Identify which cell holds the provided text, then report its (x, y) central coordinate. 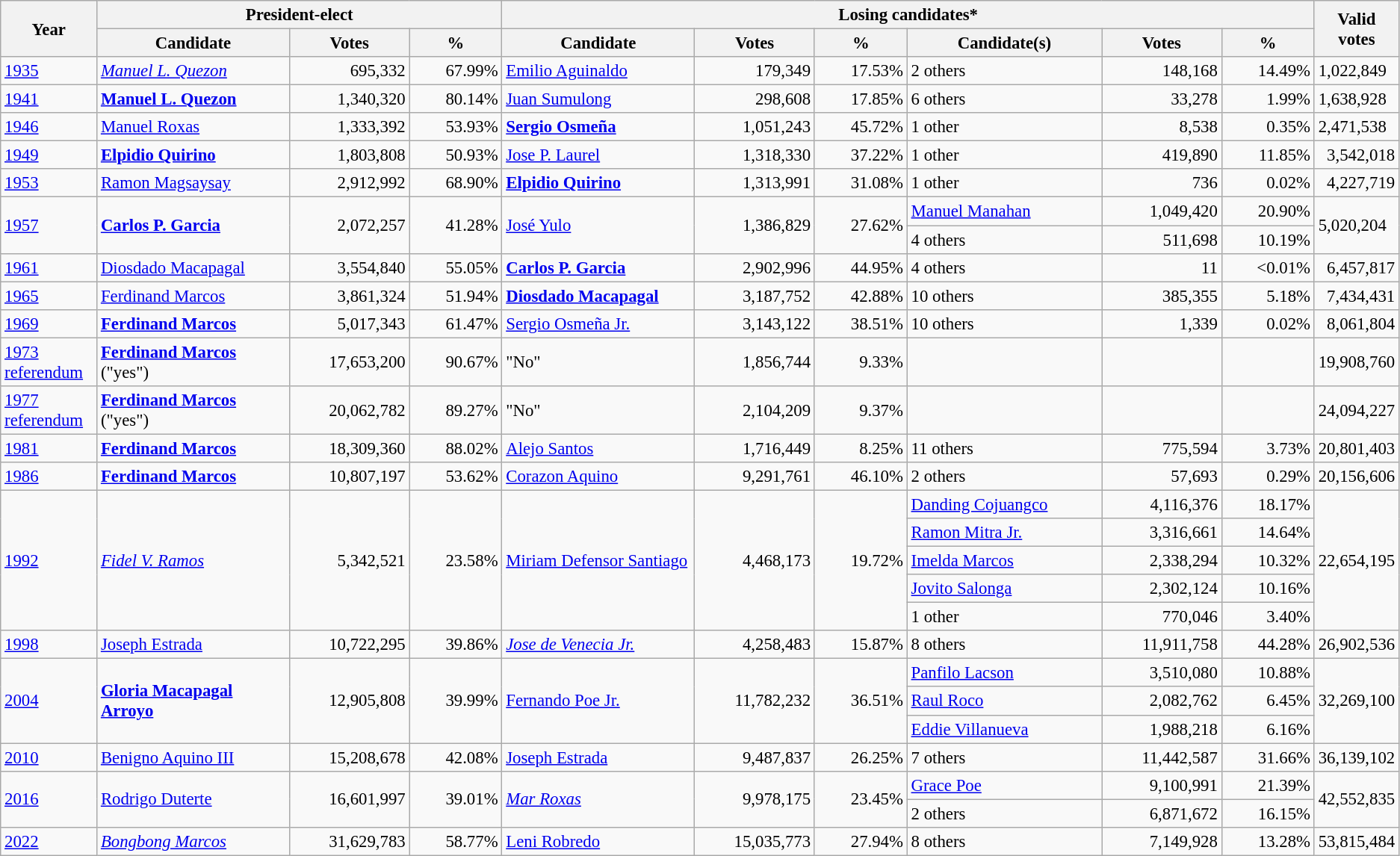
2,338,294 (1162, 561)
23.45% (861, 799)
1977 referendum (49, 411)
Juan Sumulong (598, 99)
22,654,195 (1357, 560)
2,471,538 (1357, 127)
Panfilo Lacson (1004, 673)
88.02% (456, 448)
7,149,928 (1162, 842)
39.99% (456, 701)
1973 referendum (49, 362)
Valid votes (1357, 28)
1,051,243 (755, 127)
37.22% (861, 155)
20.90% (1268, 211)
10.32% (1268, 561)
2,082,762 (1162, 701)
Grace Poe (1004, 785)
18,309,360 (350, 448)
5,020,204 (1357, 226)
3.40% (1268, 617)
0.35% (1268, 127)
9.37% (861, 411)
1981 (49, 448)
10.16% (1268, 589)
11,911,758 (1162, 645)
1969 (49, 323)
19,908,760 (1357, 362)
9,100,991 (1162, 785)
6,871,672 (1162, 813)
2010 (49, 757)
Ramon Magsaysay (193, 183)
1,716,449 (755, 448)
4,468,173 (755, 560)
58.77% (456, 842)
419,890 (1162, 155)
0.29% (1268, 477)
61.47% (456, 323)
39.86% (456, 645)
511,698 (1162, 240)
2,912,992 (350, 183)
36.51% (861, 701)
3,143,122 (755, 323)
4,227,719 (1357, 183)
8,061,804 (1357, 323)
19.72% (861, 560)
Alejo Santos (598, 448)
2,104,209 (755, 411)
44.28% (1268, 645)
President-elect (300, 15)
55.05% (456, 267)
17.85% (861, 99)
José Yulo (598, 226)
20,801,403 (1357, 448)
298,608 (755, 99)
23.58% (456, 560)
12,905,808 (350, 701)
385,355 (1162, 296)
67.99% (456, 71)
2,902,996 (755, 267)
1946 (49, 127)
Manuel Roxas (193, 127)
11.85% (1268, 155)
1949 (49, 155)
36,139,102 (1357, 757)
46.10% (861, 477)
695,332 (350, 71)
1,856,744 (755, 362)
17,653,200 (350, 362)
6 others (1004, 99)
31.66% (1268, 757)
Gloria Macapagal Arroyo (193, 701)
15,208,678 (350, 757)
9,487,837 (755, 757)
39.01% (456, 799)
32,269,100 (1357, 701)
33,278 (1162, 99)
1,318,330 (755, 155)
1935 (49, 71)
1,049,420 (1162, 211)
Miriam Defensor Santiago (598, 560)
1,340,320 (350, 99)
1,988,218 (1162, 729)
89.27% (456, 411)
14.49% (1268, 71)
9.33% (861, 362)
27.94% (861, 842)
1,803,808 (350, 155)
Corazon Aquino (598, 477)
9,291,761 (755, 477)
3.73% (1268, 448)
8,538 (1162, 127)
Imelda Marcos (1004, 561)
2022 (49, 842)
4,258,483 (755, 645)
17.53% (861, 71)
11 (1162, 267)
42.08% (456, 757)
Candidate(s) (1004, 43)
6.45% (1268, 701)
Mar Roxas (598, 799)
3,510,080 (1162, 673)
Losing candidates* (908, 15)
9,978,175 (755, 799)
31.08% (861, 183)
Eddie Villanueva (1004, 729)
2004 (49, 701)
57,693 (1162, 477)
6,457,817 (1357, 267)
Danding Cojuangco (1004, 504)
24,094,227 (1357, 411)
2,302,124 (1162, 589)
42,552,835 (1357, 799)
Rodrigo Duterte (193, 799)
10.88% (1268, 673)
4,116,376 (1162, 504)
53.93% (456, 127)
Year (49, 28)
Jose de Venecia Jr. (598, 645)
148,168 (1162, 71)
50.93% (456, 155)
Emilio Aguinaldo (598, 71)
26.25% (861, 757)
1961 (49, 267)
20,062,782 (350, 411)
10,807,197 (350, 477)
3,861,324 (350, 296)
3,187,752 (755, 296)
<0.01% (1268, 267)
80.14% (456, 99)
1998 (49, 645)
1,313,991 (755, 183)
10,722,295 (350, 645)
27.62% (861, 226)
31,629,783 (350, 842)
775,594 (1162, 448)
90.67% (456, 362)
41.28% (456, 226)
7 others (1004, 757)
53.62% (456, 477)
44.95% (861, 267)
16,601,997 (350, 799)
2,072,257 (350, 226)
1,638,928 (1357, 99)
Benigno Aquino III (193, 757)
53,815,484 (1357, 842)
7,434,431 (1357, 296)
1,022,849 (1357, 71)
Fidel V. Ramos (193, 560)
6.16% (1268, 729)
Sergio Osmeña (598, 127)
8.25% (861, 448)
11,442,587 (1162, 757)
11 others (1004, 448)
770,046 (1162, 617)
14.64% (1268, 533)
5,017,343 (350, 323)
1992 (49, 560)
Ramon Mitra Jr. (1004, 533)
Leni Robredo (598, 842)
1986 (49, 477)
13.28% (1268, 842)
3,316,661 (1162, 533)
1,333,392 (350, 127)
Jose P. Laurel (598, 155)
Manuel Manahan (1004, 211)
Bongbong Marcos (193, 842)
1953 (49, 183)
Raul Roco (1004, 701)
3,554,840 (350, 267)
5,342,521 (350, 560)
10.19% (1268, 240)
1965 (49, 296)
15.87% (861, 645)
15,035,773 (755, 842)
179,349 (755, 71)
2016 (49, 799)
18.17% (1268, 504)
Sergio Osmeña Jr. (598, 323)
736 (1162, 183)
1,339 (1162, 323)
16.15% (1268, 813)
45.72% (861, 127)
1,386,829 (755, 226)
3,542,018 (1357, 155)
51.94% (456, 296)
26,902,536 (1357, 645)
Jovito Salonga (1004, 589)
1.99% (1268, 99)
Fernando Poe Jr. (598, 701)
11,782,232 (755, 701)
1941 (49, 99)
5.18% (1268, 296)
68.90% (456, 183)
21.39% (1268, 785)
42.88% (861, 296)
38.51% (861, 323)
1957 (49, 226)
20,156,606 (1357, 477)
